From the cell containing the given text, extract its center point as [X, Y] coordinate. 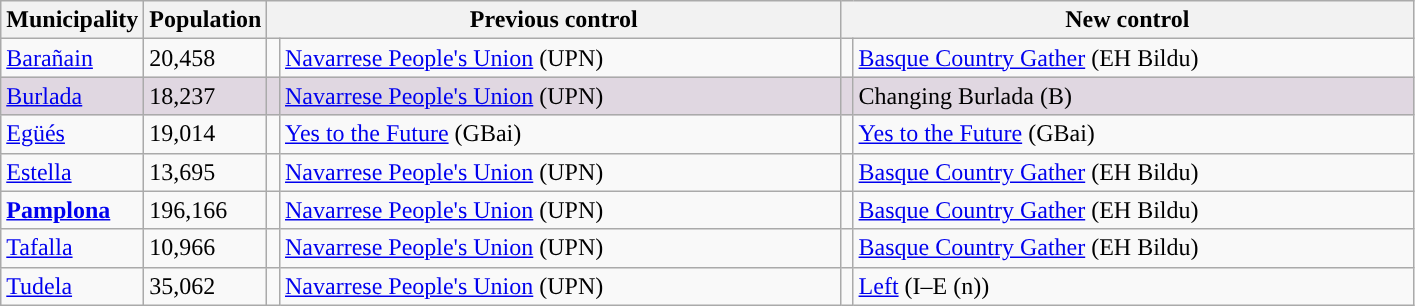
New control [1127, 20]
Estella [72, 172]
Changing Burlada (B) [1134, 96]
Left (I–E (n)) [1134, 286]
Tudela [72, 286]
19,014 [206, 134]
35,062 [206, 286]
196,166 [206, 210]
Egüés [72, 134]
Population [206, 20]
Previous control [554, 20]
Municipality [72, 20]
20,458 [206, 58]
Barañain [72, 58]
Tafalla [72, 248]
Burlada [72, 96]
10,966 [206, 248]
18,237 [206, 96]
13,695 [206, 172]
Pamplona [72, 210]
